Provide the (X, Y) coordinate of the cell's center where the given text is located.  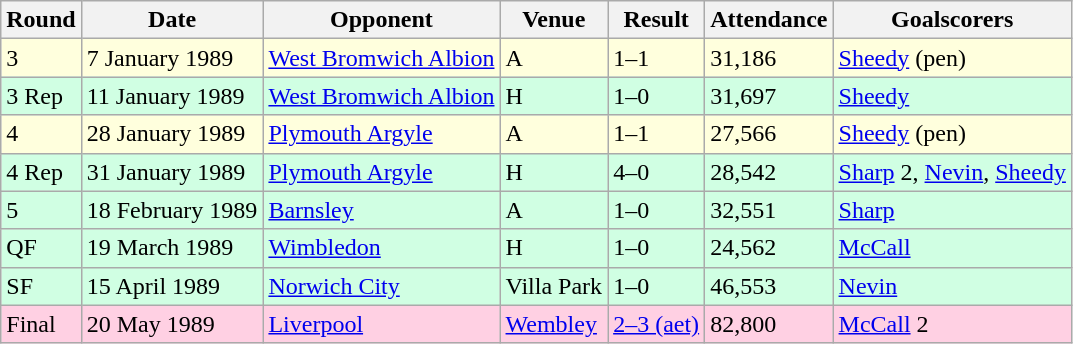
Barnsley (382, 210)
Venue (554, 20)
82,800 (769, 324)
QF (41, 248)
3 (41, 58)
Norwich City (382, 286)
31,186 (769, 58)
Round (41, 20)
Result (656, 20)
Wimbledon (382, 248)
3 Rep (41, 96)
19 March 1989 (172, 248)
28,542 (769, 172)
20 May 1989 (172, 324)
Date (172, 20)
31 January 1989 (172, 172)
Goalscorers (952, 20)
11 January 1989 (172, 96)
5 (41, 210)
McCall (952, 248)
31,697 (769, 96)
SF (41, 286)
18 February 1989 (172, 210)
Wembley (554, 324)
24,562 (769, 248)
Villa Park (554, 286)
46,553 (769, 286)
15 April 1989 (172, 286)
Liverpool (382, 324)
Sheedy (952, 96)
Sharp 2, Nevin, Sheedy (952, 172)
7 January 1989 (172, 58)
4–0 (656, 172)
28 January 1989 (172, 134)
4 Rep (41, 172)
2–3 (aet) (656, 324)
McCall 2 (952, 324)
32,551 (769, 210)
Final (41, 324)
4 (41, 134)
27,566 (769, 134)
Sharp (952, 210)
Nevin (952, 286)
Opponent (382, 20)
Attendance (769, 20)
